Locate the cell with the specified text and output its [X, Y] center coordinate. 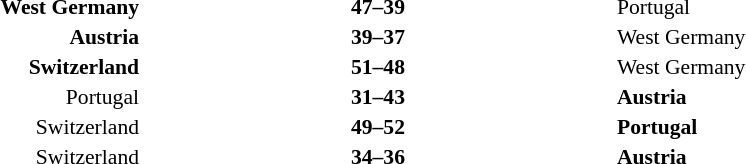
49–52 [378, 127]
39–37 [378, 37]
31–43 [378, 97]
51–48 [378, 67]
